Detect which cell encompasses the target text, then output its (x, y) center coordinate. 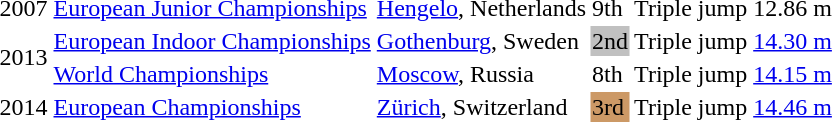
3rd (610, 107)
2nd (610, 41)
European Indoor Championships (212, 41)
Gothenburg, Sweden (481, 41)
European Championships (212, 107)
Zürich, Switzerland (481, 107)
World Championships (212, 74)
8th (610, 74)
Moscow, Russia (481, 74)
